Detect which cell encompasses the target text, then output its [x, y] center coordinate. 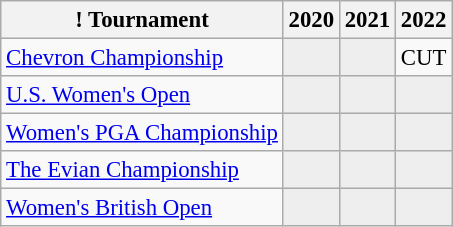
Women's PGA Championship [142, 133]
2022 [424, 20]
The Evian Championship [142, 170]
! Tournament [142, 20]
CUT [424, 58]
2020 [311, 20]
Women's British Open [142, 208]
U.S. Women's Open [142, 95]
2021 [367, 20]
Chevron Championship [142, 58]
